From the cell containing the given text, extract its center point as (X, Y) coordinate. 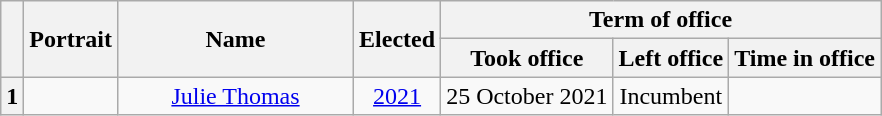
1 (12, 96)
Took office (527, 58)
Julie Thomas (235, 96)
Elected (398, 39)
25 October 2021 (527, 96)
2021 (398, 96)
Incumbent (671, 96)
Portrait (71, 39)
Time in office (805, 58)
Name (235, 39)
Left office (671, 58)
Term of office (661, 20)
